Identify which cell holds the provided text, then report its (X, Y) central coordinate. 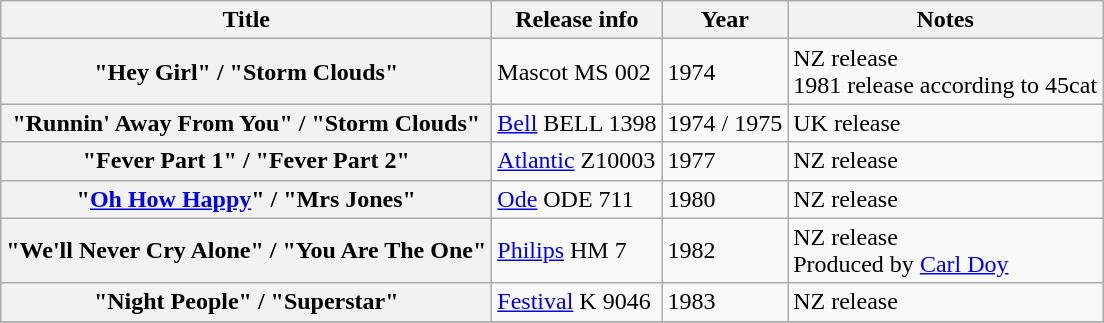
Release info (577, 20)
"Oh How Happy" / "Mrs Jones" (246, 199)
1974 (725, 72)
1980 (725, 199)
1977 (725, 161)
1983 (725, 302)
Bell BELL 1398 (577, 123)
Mascot MS 002 (577, 72)
1974 / 1975 (725, 123)
Atlantic Z10003 (577, 161)
"We'll Never Cry Alone" / "You Are The One" (246, 250)
"Runnin' Away From You" / "Storm Clouds" (246, 123)
Notes (946, 20)
Title (246, 20)
"Night People" / "Superstar" (246, 302)
Philips HM 7 (577, 250)
"Hey Girl" / "Storm Clouds" (246, 72)
"Fever Part 1" / "Fever Part 2" (246, 161)
Year (725, 20)
Ode ODE 711 (577, 199)
1982 (725, 250)
NZ releaseProduced by Carl Doy (946, 250)
NZ release1981 release according to 45cat (946, 72)
UK release (946, 123)
Festival K 9046 (577, 302)
